Find where the given text appears and provide that cell's center as (X, Y) coordinate. 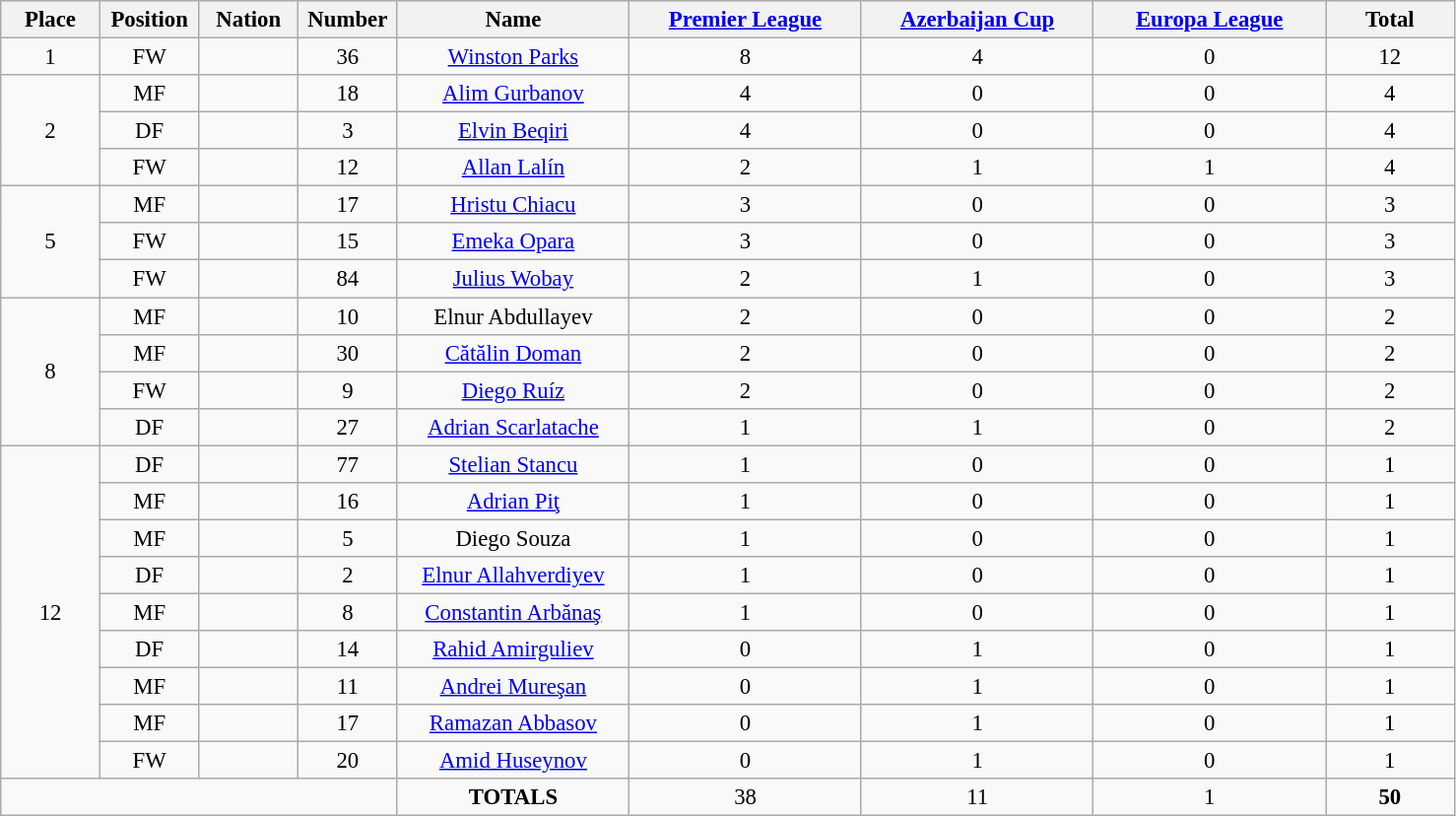
Total (1391, 20)
Europa League (1210, 20)
38 (746, 797)
Adrian Scarlatache (513, 427)
Emeka Opara (513, 241)
Name (513, 20)
Premier League (746, 20)
84 (349, 279)
Winston Parks (513, 57)
14 (349, 649)
Elnur Allahverdiyev (513, 576)
Azerbaijan Cup (977, 20)
50 (1391, 797)
Julius Wobay (513, 279)
Cătălin Doman (513, 353)
30 (349, 353)
Rahid Amirguliev (513, 649)
Number (349, 20)
27 (349, 427)
TOTALS (513, 797)
16 (349, 502)
Constantin Arbănaş (513, 612)
Position (150, 20)
Ramazan Abbasov (513, 723)
Elvin Beqiri (513, 131)
77 (349, 464)
Hristu Chiacu (513, 205)
Place (51, 20)
Amid Huseynov (513, 761)
Diego Ruíz (513, 390)
Nation (248, 20)
10 (349, 316)
Elnur Abdullayev (513, 316)
Diego Souza (513, 538)
Alim Gurbanov (513, 94)
Allan Lalín (513, 168)
Adrian Piţ (513, 502)
36 (349, 57)
18 (349, 94)
Andrei Mureşan (513, 687)
Stelian Stancu (513, 464)
20 (349, 761)
15 (349, 241)
9 (349, 390)
